Determine the [X, Y] coordinate at the center of the cell enclosing the given text.  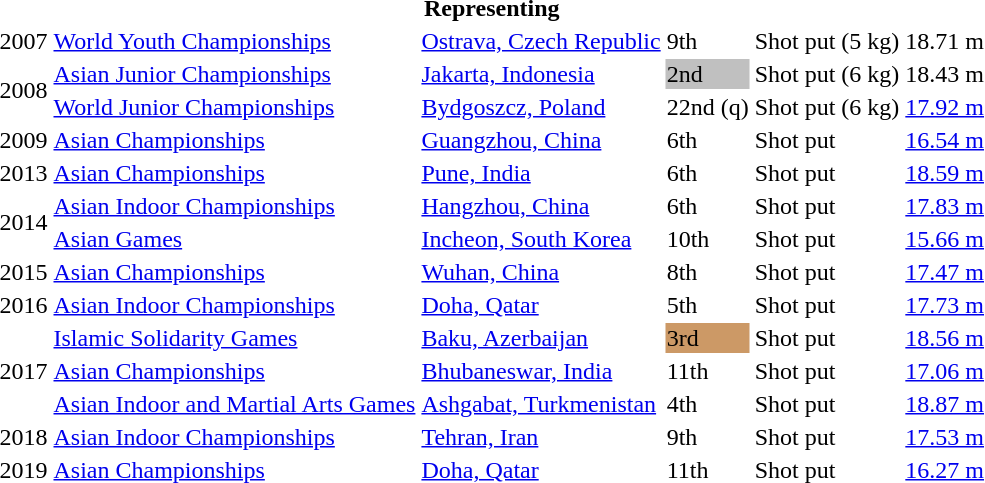
Guangzhou, China [541, 140]
Asian Junior Championships [234, 74]
Hangzhou, China [541, 206]
Incheon, South Korea [541, 239]
Wuhan, China [541, 272]
Bydgoszcz, Poland [541, 107]
Tehran, Iran [541, 437]
10th [708, 239]
8th [708, 272]
Asian Games [234, 239]
Doha, Qatar [541, 305]
World Junior Championships [234, 107]
Ostrava, Czech Republic [541, 41]
Pune, India [541, 173]
22nd (q) [708, 107]
Shot put (5 kg) [827, 41]
4th [708, 404]
2nd [708, 74]
5th [708, 305]
3rd [708, 338]
Bhubaneswar, India [541, 371]
Asian Indoor and Martial Arts Games [234, 404]
World Youth Championships [234, 41]
Ashgabat, Turkmenistan [541, 404]
Islamic Solidarity Games [234, 338]
Jakarta, Indonesia [541, 74]
Baku, Azerbaijan [541, 338]
11th [708, 371]
